For the text-containing cell, return its midpoint in [X, Y] coordinate format. 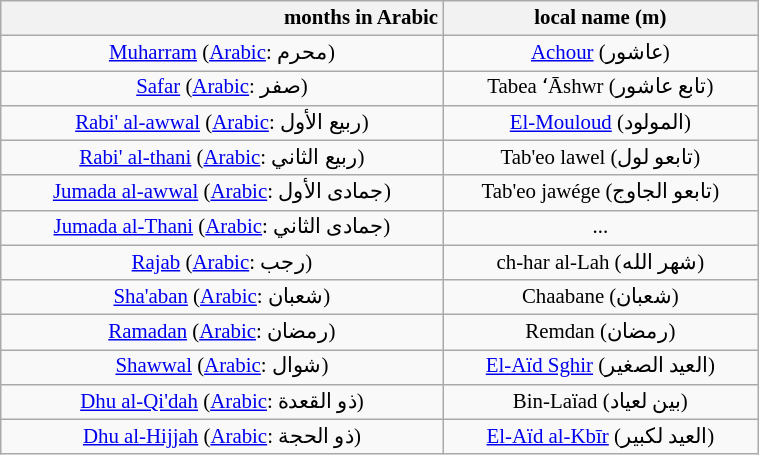
months in Arabic [222, 18]
Bin-Laïad (بين لعياد) [600, 402]
... [600, 228]
Achour (عاشور) [600, 54]
Ramadan (Arabic: رمضان) [222, 332]
El-Aïd Sghir (العيد الصغير) [600, 368]
Jumada al-awwal (Arabic: جمادى الأول) [222, 192]
Tab'eo jawége (تابعو الجاوج) [600, 192]
Rajab (Arabic: رجب) [222, 262]
Sha'aban (Arabic: شعبان) [222, 298]
Chaabane (شعبان) [600, 298]
Dhu al-Hijjah (Arabic: ذو الحجة) [222, 436]
ch-har al-Lah (شهر الله) [600, 262]
Muharram (Arabic: محرم) [222, 54]
local name (m) [600, 18]
Shawwal (Arabic: شوال) [222, 368]
El-Mouloud (المولود) [600, 122]
Tab'eo lawel (تابعو لول) [600, 158]
Jumada al-Thani (Arabic: جمادى الثاني) [222, 228]
El-Aïd al-Kbīr (العيد لكبير) [600, 436]
Dhu al-Qi'dah (Arabic: ذو القعدة) [222, 402]
Tabea ʻĀshwr (تابع عاشور) [600, 88]
Remdan (رمضان) [600, 332]
Safar (Arabic: صفر) [222, 88]
Rabi' al-awwal (Arabic: ربيع الأول) [222, 122]
Rabi' al-thani (Arabic: ربيع الثاني) [222, 158]
